For the text-containing cell, return its midpoint in (x, y) coordinate format. 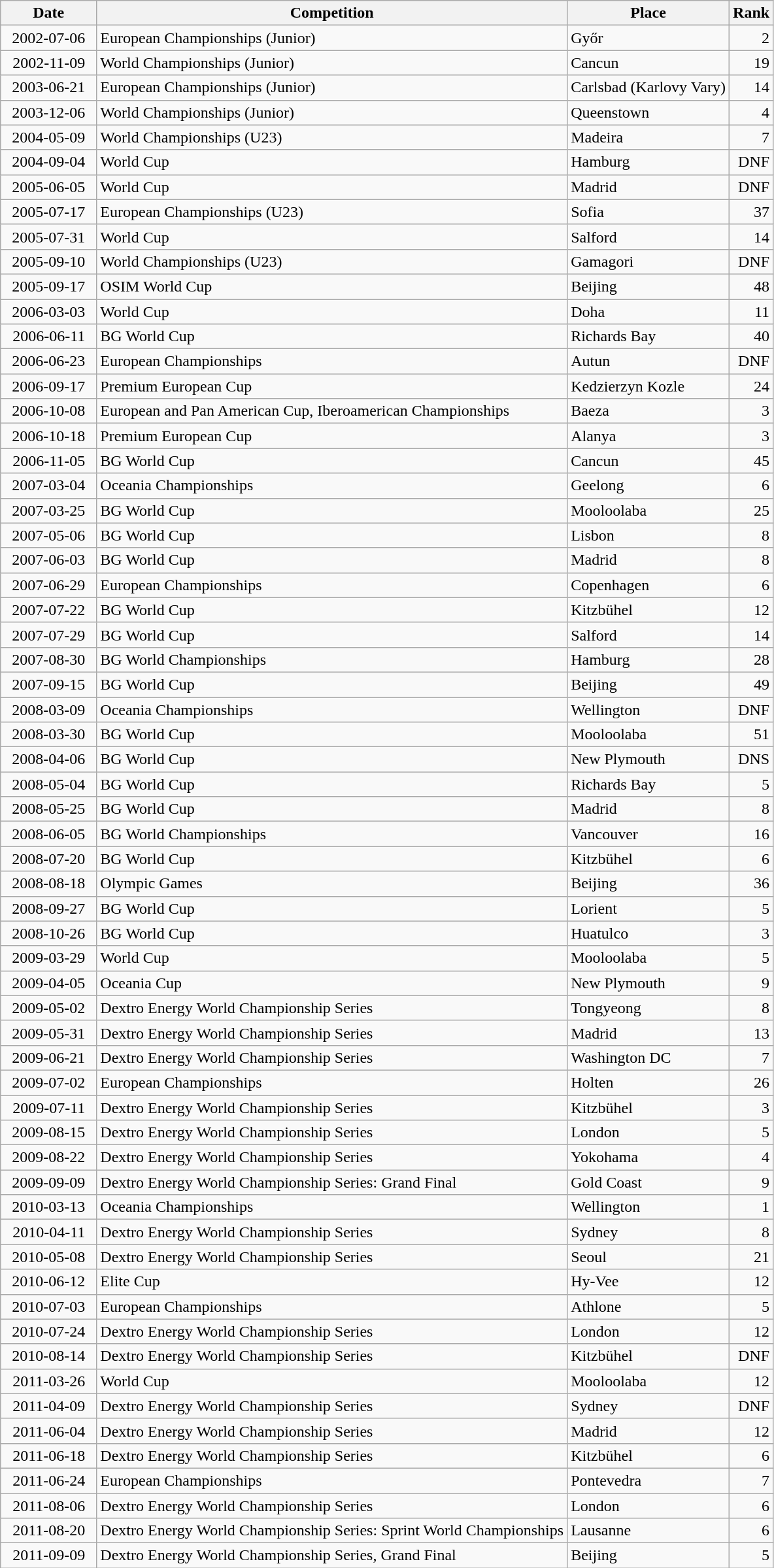
2008-03-30 (48, 735)
2009-06-21 (48, 1058)
2009-08-22 (48, 1158)
Baeza (648, 411)
24 (752, 386)
2009-03-29 (48, 958)
2007-08-30 (48, 659)
48 (752, 286)
Date (48, 13)
16 (752, 834)
Doha (648, 312)
Hy-Vee (648, 1282)
Copenhagen (648, 585)
2008-10-26 (48, 933)
2010-07-24 (48, 1331)
Athlone (648, 1307)
49 (752, 684)
26 (752, 1082)
Győr (648, 38)
2006-09-17 (48, 386)
2008-07-20 (48, 859)
2008-04-06 (48, 759)
Madeira (648, 137)
45 (752, 461)
2004-09-04 (48, 162)
2009-05-31 (48, 1033)
2010-06-12 (48, 1282)
Carlsbad (Karlovy Vary) (648, 88)
2008-05-04 (48, 784)
2008-03-09 (48, 709)
Place (648, 13)
OSIM World Cup (332, 286)
Huatulco (648, 933)
2006-03-03 (48, 312)
Gold Coast (648, 1182)
Rank (752, 13)
2010-05-08 (48, 1257)
DNS (752, 759)
Competition (332, 13)
11 (752, 312)
37 (752, 212)
2005-09-17 (48, 286)
2010-07-03 (48, 1307)
2004-05-09 (48, 137)
51 (752, 735)
21 (752, 1257)
28 (752, 659)
36 (752, 884)
19 (752, 63)
2009-09-09 (48, 1182)
2009-04-05 (48, 983)
25 (752, 510)
2007-07-29 (48, 635)
2007-05-06 (48, 535)
Lisbon (648, 535)
2008-09-27 (48, 909)
2008-06-05 (48, 834)
2005-07-31 (48, 237)
Yokohama (648, 1158)
Pontevedra (648, 1480)
Holten (648, 1082)
2010-03-13 (48, 1207)
Gamagori (648, 261)
2002-07-06 (48, 38)
Oceania Cup (332, 983)
Elite Cup (332, 1282)
2011-03-26 (48, 1381)
2011-06-18 (48, 1456)
2008-05-25 (48, 809)
2011-08-20 (48, 1531)
2011-04-09 (48, 1406)
2011-06-04 (48, 1431)
2005-07-17 (48, 212)
2005-09-10 (48, 261)
2006-06-11 (48, 337)
2009-08-15 (48, 1133)
2011-09-09 (48, 1556)
13 (752, 1033)
2 (752, 38)
2010-04-11 (48, 1232)
2009-05-02 (48, 1008)
2007-06-03 (48, 560)
Autun (648, 361)
2006-06-23 (48, 361)
2003-06-21 (48, 88)
2009-07-11 (48, 1108)
2007-03-25 (48, 510)
Olympic Games (332, 884)
European and Pan American Cup, Iberoamerican Championships (332, 411)
2006-11-05 (48, 461)
2005-06-05 (48, 187)
Sofia (648, 212)
2006-10-08 (48, 411)
Geelong (648, 486)
2009-07-02 (48, 1082)
European Championships (U23) (332, 212)
Dextro Energy World Championship Series, Grand Final (332, 1556)
Dextro Energy World Championship Series: Sprint World Championships (332, 1531)
Queenstown (648, 112)
Kedzierzyn Kozle (648, 386)
2007-07-22 (48, 610)
2006-10-18 (48, 436)
Washington DC (648, 1058)
Alanya (648, 436)
2007-06-29 (48, 585)
2010-08-14 (48, 1356)
2008-08-18 (48, 884)
Tongyeong (648, 1008)
Lorient (648, 909)
Seoul (648, 1257)
2007-03-04 (48, 486)
1 (752, 1207)
2007-09-15 (48, 684)
40 (752, 337)
Dextro Energy World Championship Series: Grand Final (332, 1182)
2003-12-06 (48, 112)
Vancouver (648, 834)
2011-06-24 (48, 1480)
Lausanne (648, 1531)
2011-08-06 (48, 1505)
2002-11-09 (48, 63)
